Search for the cell housing the specified text and yield its [X, Y] center coordinate. 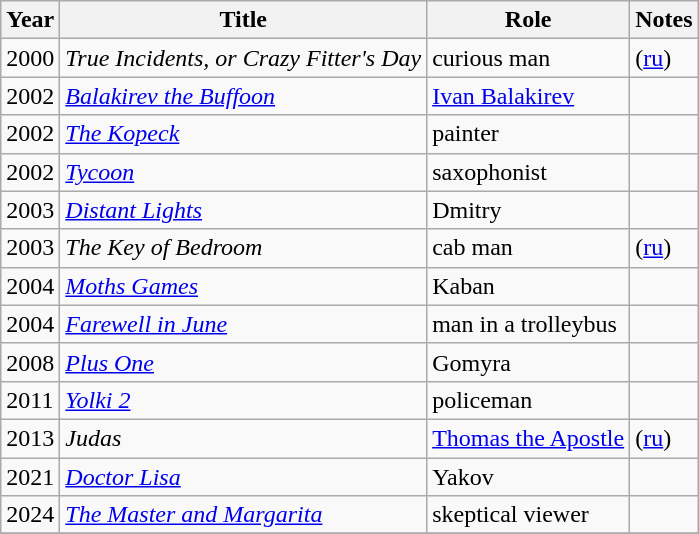
Dmitry [528, 210]
curious man [528, 58]
Year [30, 20]
2008 [30, 362]
Yolki 2 [244, 400]
The Kopeck [244, 134]
Role [528, 20]
man in a trolleybus [528, 324]
skeptical viewer [528, 515]
Ivan Balakirev [528, 96]
Farewell in June [244, 324]
Plus One [244, 362]
Gomyra [528, 362]
True Incidents, or Crazy Fitter's Day [244, 58]
Moths Games [244, 286]
Thomas the Apostle [528, 438]
2011 [30, 400]
Tycoon [244, 172]
Balakirev the Buffoon [244, 96]
2013 [30, 438]
2021 [30, 477]
Distant Lights [244, 210]
2024 [30, 515]
Yakov [528, 477]
policeman [528, 400]
Doctor Lisa [244, 477]
saxophonist [528, 172]
cab man [528, 248]
The Key of Bedroom [244, 248]
painter [528, 134]
Notes [664, 20]
Kaban [528, 286]
Judas [244, 438]
2000 [30, 58]
The Master and Margarita [244, 515]
Title [244, 20]
